Provide the [x, y] coordinate of the cell's center where the given text is located.  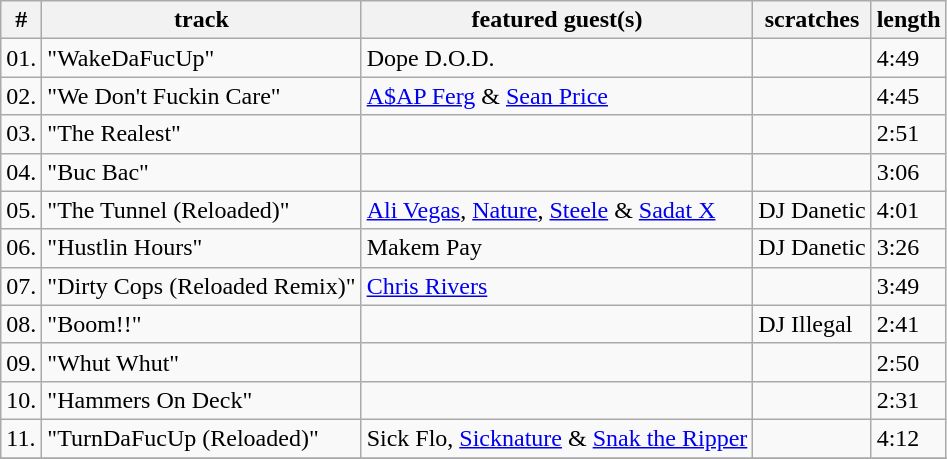
4:49 [908, 58]
Chris Rivers [557, 286]
"Hustlin Hours" [202, 248]
3:06 [908, 172]
Ali Vegas, Nature, Steele & Sadat X [557, 210]
"Boom!!" [202, 324]
08. [22, 324]
2:31 [908, 400]
featured guest(s) [557, 20]
04. [22, 172]
"Buc Bac" [202, 172]
"WakeDaFucUp" [202, 58]
3:26 [908, 248]
2:41 [908, 324]
length [908, 20]
"We Don't Fuckin Care" [202, 96]
07. [22, 286]
Makem Pay [557, 248]
06. [22, 248]
10. [22, 400]
Dope D.O.D. [557, 58]
"The Tunnel (Reloaded)" [202, 210]
A$AP Ferg & Sean Price [557, 96]
"TurnDaFucUp (Reloaded)" [202, 438]
Sick Flo, Sicknature & Snak the Ripper [557, 438]
track [202, 20]
2:51 [908, 134]
"The Realest" [202, 134]
# [22, 20]
4:45 [908, 96]
3:49 [908, 286]
"Whut Whut" [202, 362]
02. [22, 96]
03. [22, 134]
09. [22, 362]
"Hammers On Deck" [202, 400]
2:50 [908, 362]
"Dirty Cops (Reloaded Remix)" [202, 286]
11. [22, 438]
DJ Illegal [812, 324]
4:12 [908, 438]
4:01 [908, 210]
05. [22, 210]
01. [22, 58]
scratches [812, 20]
